Extract the (X, Y) coordinate from the center of the cell holding the provided text.  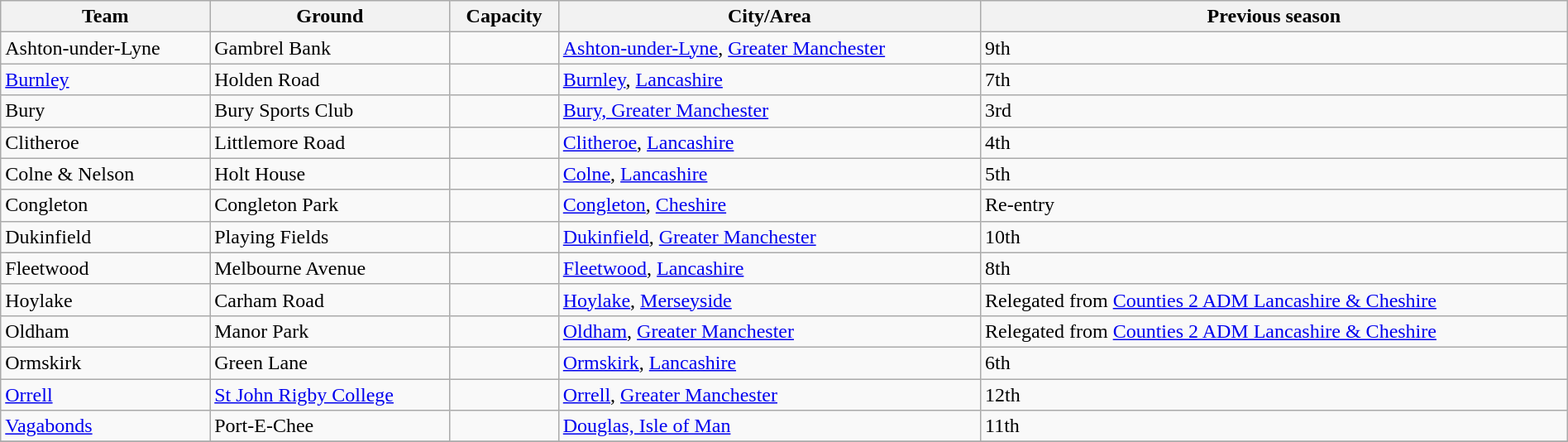
Capacity (504, 17)
Colne & Nelson (106, 174)
Gambrel Bank (330, 48)
Hoylake, Merseyside (769, 300)
Burnley (106, 79)
St John Rigby College (330, 395)
City/Area (769, 17)
Melbourne Avenue (330, 268)
Team (106, 17)
9th (1274, 48)
8th (1274, 268)
Dukinfield, Greater Manchester (769, 237)
Dukinfield (106, 237)
7th (1274, 79)
5th (1274, 174)
Orrell, Greater Manchester (769, 395)
Playing Fields (330, 237)
Re-entry (1274, 205)
Ashton-under-Lyne (106, 48)
Burnley, Lancashire (769, 79)
Vagabonds (106, 426)
Hoylake (106, 300)
Fleetwood (106, 268)
Bury (106, 111)
Holt House (330, 174)
Douglas, Isle of Man (769, 426)
Bury Sports Club (330, 111)
4th (1274, 142)
Clitheroe, Lancashire (769, 142)
Clitheroe (106, 142)
Green Lane (330, 363)
Previous season (1274, 17)
Port-E-Chee (330, 426)
Littlemore Road (330, 142)
10th (1274, 237)
Colne, Lancashire (769, 174)
Carham Road (330, 300)
Ormskirk, Lancashire (769, 363)
Oldham (106, 331)
Manor Park (330, 331)
Orrell (106, 395)
12th (1274, 395)
Oldham, Greater Manchester (769, 331)
Congleton Park (330, 205)
Ashton-under-Lyne, Greater Manchester (769, 48)
Congleton (106, 205)
Ormskirk (106, 363)
Bury, Greater Manchester (769, 111)
Congleton, Cheshire (769, 205)
Fleetwood, Lancashire (769, 268)
11th (1274, 426)
6th (1274, 363)
Ground (330, 17)
Holden Road (330, 79)
3rd (1274, 111)
